Scan for the cell matching the given text and deliver its (x, y) coordinate at center. 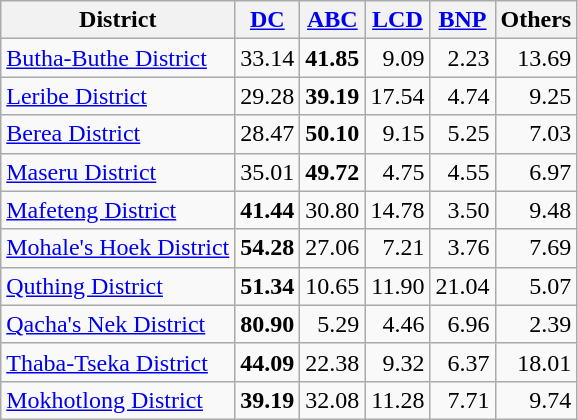
District (118, 20)
LCD (398, 20)
30.80 (332, 210)
9.32 (398, 362)
Others (536, 20)
27.06 (332, 248)
Butha-Buthe District (118, 58)
Mafeteng District (118, 210)
49.72 (332, 172)
7.21 (398, 248)
Qacha's Nek District (118, 324)
41.85 (332, 58)
7.69 (536, 248)
51.34 (268, 286)
28.47 (268, 134)
4.55 (462, 172)
11.90 (398, 286)
4.74 (462, 96)
29.28 (268, 96)
Mohale's Hoek District (118, 248)
13.69 (536, 58)
10.65 (332, 286)
Thaba-Tseka District (118, 362)
33.14 (268, 58)
54.28 (268, 248)
DC (268, 20)
Mokhotlong District (118, 400)
9.09 (398, 58)
4.46 (398, 324)
5.29 (332, 324)
32.08 (332, 400)
7.03 (536, 134)
Maseru District (118, 172)
2.23 (462, 58)
9.15 (398, 134)
11.28 (398, 400)
3.76 (462, 248)
7.71 (462, 400)
2.39 (536, 324)
5.25 (462, 134)
50.10 (332, 134)
44.09 (268, 362)
14.78 (398, 210)
22.38 (332, 362)
6.97 (536, 172)
6.37 (462, 362)
5.07 (536, 286)
9.48 (536, 210)
Leribe District (118, 96)
4.75 (398, 172)
ABC (332, 20)
9.25 (536, 96)
BNP (462, 20)
41.44 (268, 210)
18.01 (536, 362)
6.96 (462, 324)
9.74 (536, 400)
Quthing District (118, 286)
3.50 (462, 210)
80.90 (268, 324)
35.01 (268, 172)
21.04 (462, 286)
17.54 (398, 96)
Berea District (118, 134)
